Identify which cell holds the provided text, then report its (x, y) central coordinate. 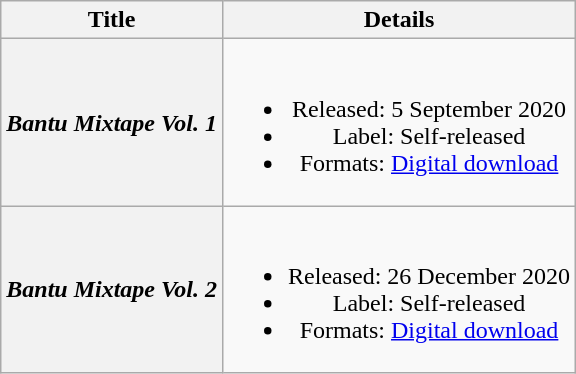
Bantu Mixtape Vol. 1 (112, 122)
Released: 26 December 2020Label: Self-releasedFormats: Digital download (400, 290)
Released: 5 September 2020Label: Self-releasedFormats: Digital download (400, 122)
Details (400, 20)
Bantu Mixtape Vol. 2 (112, 290)
Title (112, 20)
